Search for the cell housing the specified text and yield its [X, Y] center coordinate. 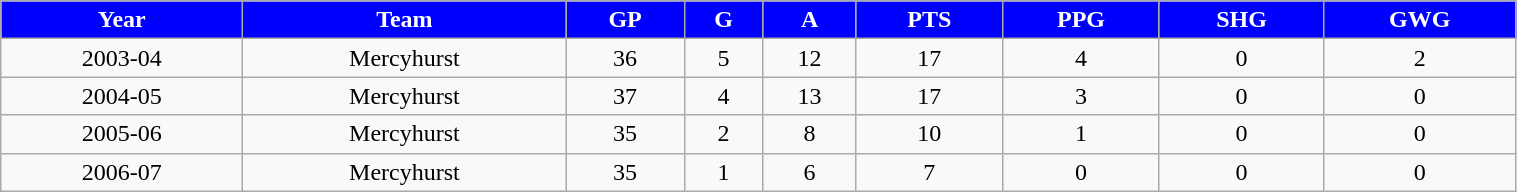
10 [929, 134]
5 [724, 58]
2004-05 [122, 96]
Team [404, 20]
6 [810, 172]
2005-06 [122, 134]
12 [810, 58]
PTS [929, 20]
3 [1082, 96]
A [810, 20]
GWG [1420, 20]
36 [625, 58]
2006-07 [122, 172]
Year [122, 20]
13 [810, 96]
8 [810, 134]
SHG [1241, 20]
7 [929, 172]
PPG [1082, 20]
GP [625, 20]
37 [625, 96]
2003-04 [122, 58]
G [724, 20]
